Search for the cell housing the specified text and yield its (X, Y) center coordinate. 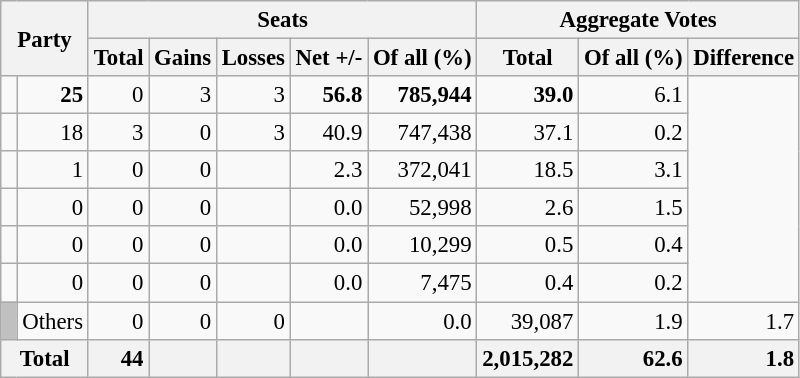
2.6 (528, 208)
52,998 (422, 208)
Seats (282, 20)
37.1 (528, 133)
Losses (253, 58)
2,015,282 (528, 358)
40.9 (328, 133)
Others (52, 321)
1.5 (634, 208)
2.3 (328, 170)
Net +/- (328, 58)
1.7 (744, 321)
7,475 (422, 283)
18 (52, 133)
Party (45, 38)
0.5 (528, 245)
Difference (744, 58)
747,438 (422, 133)
44 (118, 358)
56.8 (328, 95)
3.1 (634, 170)
1.8 (744, 358)
6.1 (634, 95)
Gains (183, 58)
1 (52, 170)
18.5 (528, 170)
10,299 (422, 245)
39,087 (528, 321)
1.9 (634, 321)
785,944 (422, 95)
62.6 (634, 358)
25 (52, 95)
372,041 (422, 170)
39.0 (528, 95)
Aggregate Votes (638, 20)
